Locate the cell with the specified text and output its [x, y] center coordinate. 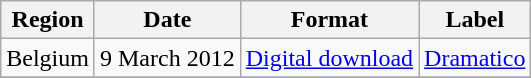
Digital download [329, 58]
9 March 2012 [167, 58]
Format [329, 20]
Date [167, 20]
Dramatico [475, 58]
Label [475, 20]
Belgium [48, 58]
Region [48, 20]
